From the cell containing the given text, extract its center point as [X, Y] coordinate. 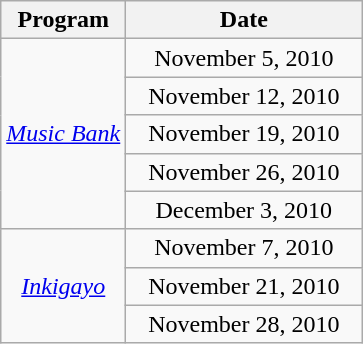
November 26, 2010 [244, 172]
November 7, 2010 [244, 248]
Inkigayo [64, 286]
December 3, 2010 [244, 210]
November 19, 2010 [244, 134]
Date [244, 20]
Program [64, 20]
Music Bank [64, 134]
November 21, 2010 [244, 286]
November 5, 2010 [244, 58]
November 12, 2010 [244, 96]
November 28, 2010 [244, 324]
